Provide the [X, Y] coordinate of the cell's center where the given text is located.  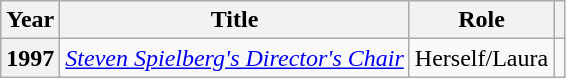
Steven Spielberg's Director's Chair [235, 58]
1997 [30, 58]
Role [481, 20]
Title [235, 20]
Year [30, 20]
Herself/Laura [481, 58]
